Find where the given text appears and provide that cell's center as (X, Y) coordinate. 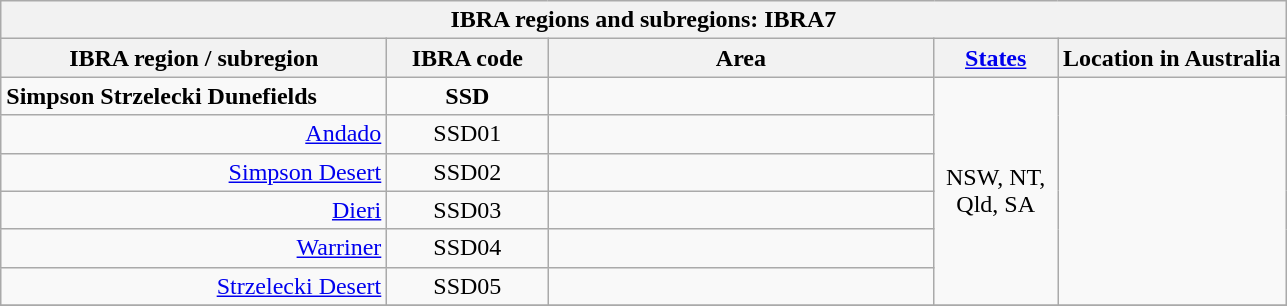
Location in Australia (1172, 58)
Andado (194, 134)
Simpson Strzelecki Dunefields (194, 96)
Area (741, 58)
Dieri (194, 210)
SSD05 (468, 286)
States (996, 58)
Warriner (194, 248)
SSD (468, 96)
SSD01 (468, 134)
Simpson Desert (194, 172)
IBRA regions and subregions: IBRA7 (644, 20)
IBRA region / subregion (194, 58)
SSD04 (468, 248)
NSW, NT, Qld, SA (996, 191)
SSD03 (468, 210)
SSD02 (468, 172)
Strzelecki Desert (194, 286)
IBRA code (468, 58)
